Locate the cell with the specified text and output its (X, Y) center coordinate. 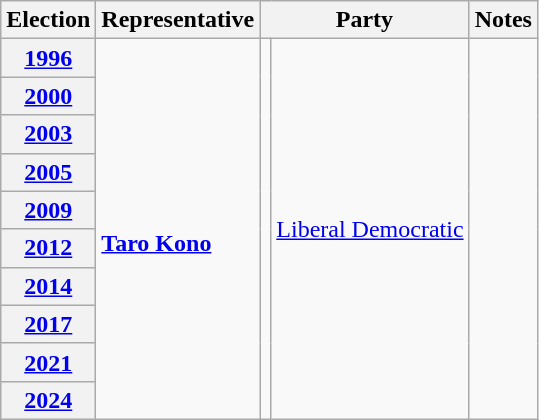
Liberal Democratic (370, 230)
2009 (48, 210)
Election (48, 20)
2000 (48, 96)
Party (364, 20)
2024 (48, 400)
2005 (48, 172)
Taro Kono (178, 230)
Notes (503, 20)
Representative (178, 20)
2003 (48, 134)
2017 (48, 324)
2014 (48, 286)
1996 (48, 58)
2021 (48, 362)
2012 (48, 248)
